Identify which cell holds the provided text, then report its [X, Y] central coordinate. 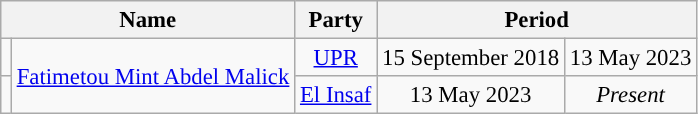
Name [148, 20]
El Insaf [336, 95]
Party [336, 20]
UPR [336, 58]
Fatimetou Mint Abdel Malick [152, 76]
Period [537, 20]
Present [630, 95]
15 September 2018 [471, 58]
